From the cell containing the given text, extract its center point as (X, Y) coordinate. 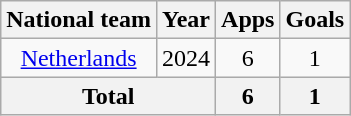
Year (186, 20)
Apps (248, 20)
Netherlands (79, 58)
Goals (315, 20)
Total (108, 96)
National team (79, 20)
2024 (186, 58)
